Locate the cell with the specified text and output its [X, Y] center coordinate. 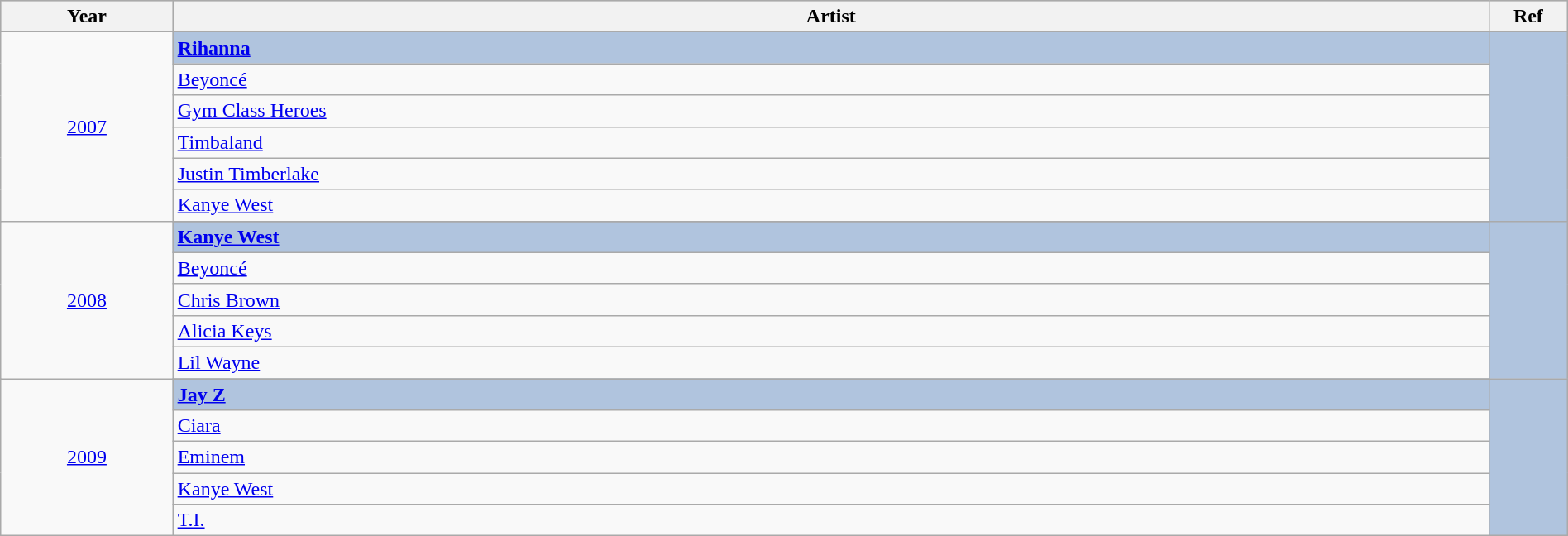
Chris Brown [830, 299]
Artist [830, 17]
Ref [1528, 17]
Year [87, 17]
Alicia Keys [830, 331]
2009 [87, 457]
2007 [87, 127]
Justin Timberlake [830, 174]
Gym Class Heroes [830, 111]
Eminem [830, 457]
Ciara [830, 426]
Timbaland [830, 142]
Rihanna [830, 48]
2008 [87, 299]
Jay Z [830, 395]
T.I. [830, 520]
Lil Wayne [830, 362]
